Search for the cell housing the specified text and yield its [X, Y] center coordinate. 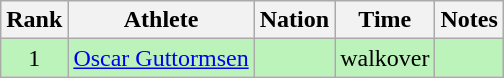
Time [385, 20]
Notes [469, 20]
1 [34, 58]
Oscar Guttormsen [161, 58]
walkover [385, 58]
Nation [294, 20]
Rank [34, 20]
Athlete [161, 20]
